Return the [X, Y] coordinate for the center point of the cell that contains the specified text.  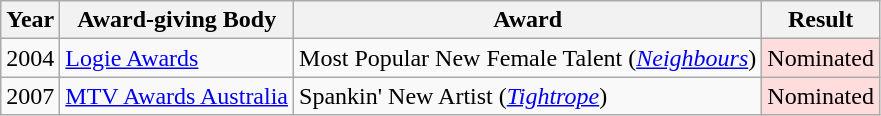
MTV Awards Australia [177, 96]
Award-giving Body [177, 20]
Logie Awards [177, 58]
Most Popular New Female Talent (Neighbours) [528, 58]
2007 [30, 96]
Result [821, 20]
Spankin' New Artist (Tightrope) [528, 96]
Year [30, 20]
2004 [30, 58]
Award [528, 20]
